Return (x, y) of the center of cell containing provided text 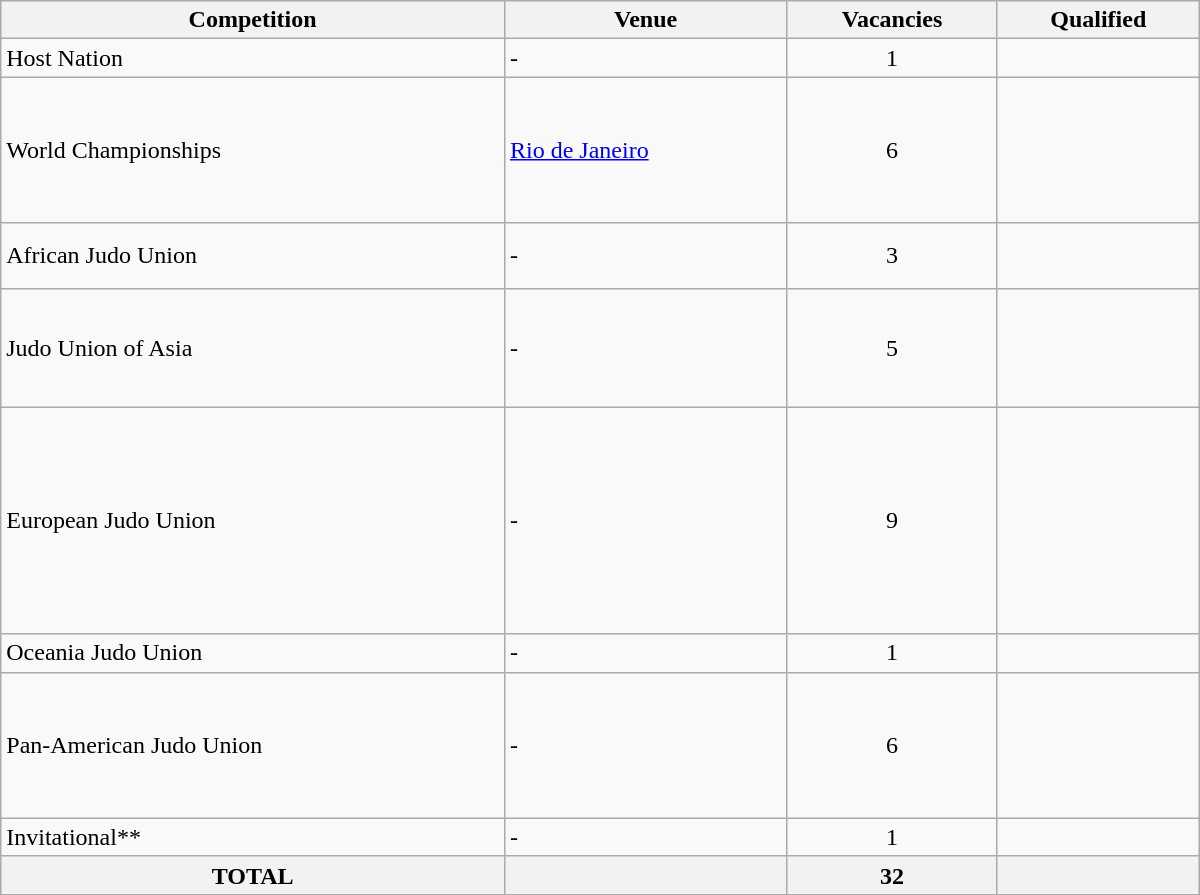
Vacancies (892, 20)
African Judo Union (253, 256)
9 (892, 520)
Oceania Judo Union (253, 653)
3 (892, 256)
Rio de Janeiro (645, 150)
Venue (645, 20)
Host Nation (253, 58)
Pan-American Judo Union (253, 745)
Judo Union of Asia (253, 348)
TOTAL (253, 875)
Qualified (1098, 20)
5 (892, 348)
Competition (253, 20)
European Judo Union (253, 520)
32 (892, 875)
World Championships (253, 150)
Invitational** (253, 837)
